Identify which cell holds the provided text, then report its [x, y] central coordinate. 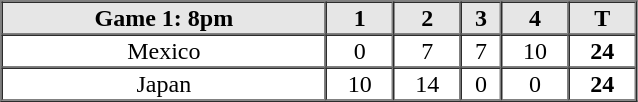
Mexico [164, 50]
Game 1: 8pm [164, 18]
4 [534, 18]
2 [428, 18]
Japan [164, 84]
T [602, 18]
14 [428, 84]
3 [481, 18]
1 [360, 18]
